Return the [X, Y] coordinate for the center point of the cell that contains the specified text.  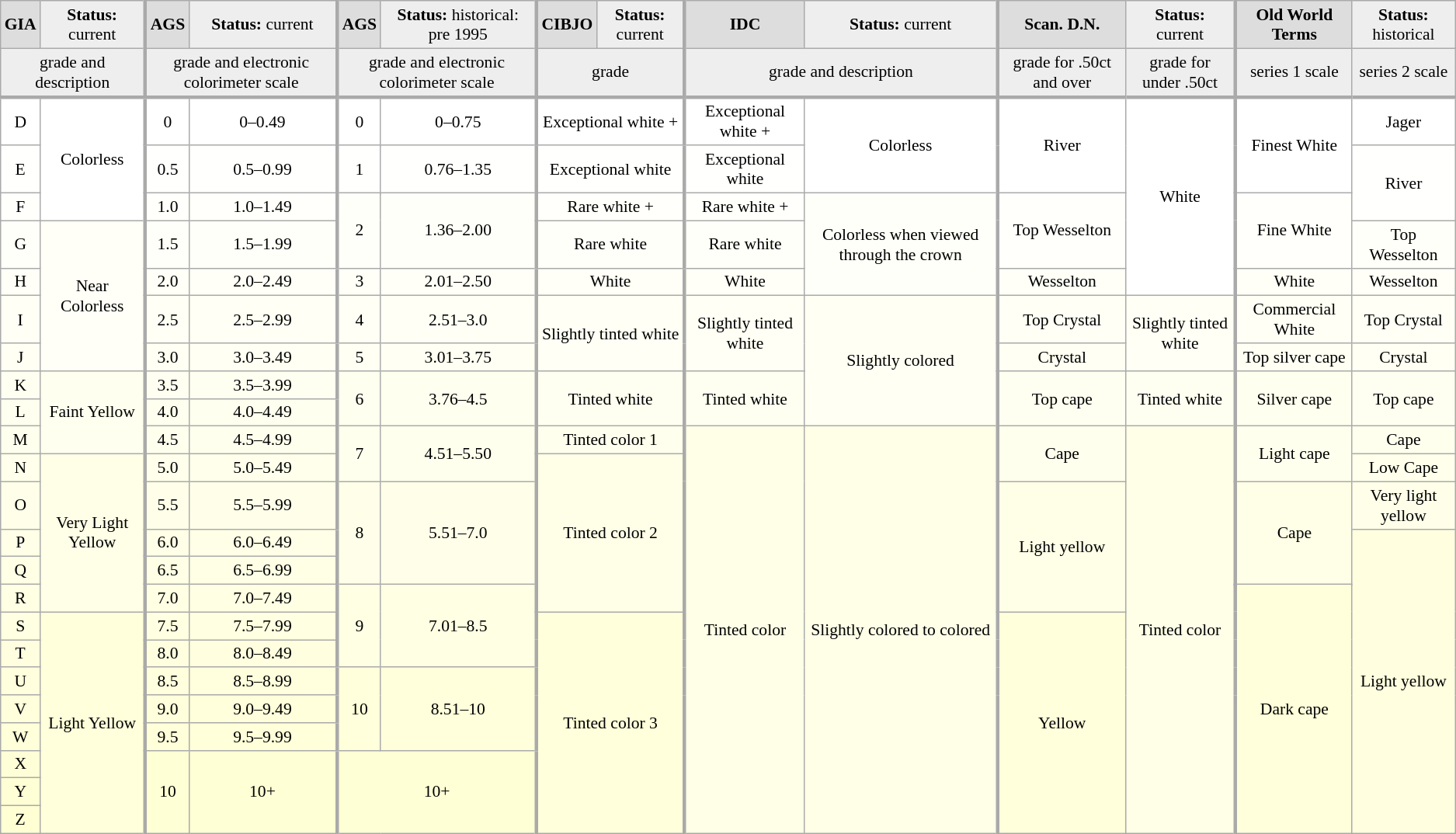
Status: historical: pre 1995 [458, 25]
8.5 [167, 682]
1.0 [167, 207]
8.5–8.99 [262, 682]
Colorless when viewed through the crown [901, 245]
4 [359, 320]
7.01–8.5 [458, 626]
W [20, 737]
3 [359, 282]
Light cape [1294, 453]
series 2 scale [1404, 73]
Yellow [1062, 722]
P [20, 543]
G [20, 244]
9 [359, 626]
4.5–4.99 [262, 440]
D [20, 121]
V [20, 709]
7.5–7.99 [262, 626]
3.0–3.49 [262, 357]
Fine White [1294, 231]
Scan. D.N. [1062, 25]
grade [610, 73]
9.0 [167, 709]
7.5 [167, 626]
Low Cape [1404, 468]
S [20, 626]
8 [359, 533]
Faint Yellow [93, 413]
Status: historical [1404, 25]
0.76–1.35 [458, 169]
4.5 [167, 440]
9.5–9.99 [262, 737]
2.5–2.99 [262, 320]
CIBJO [567, 25]
grade for .50ct and over [1062, 73]
9.0–9.49 [262, 709]
7.0–7.49 [262, 599]
E [20, 169]
2.5 [167, 320]
9.5 [167, 737]
6 [359, 399]
F [20, 207]
K [20, 385]
Very light yellow [1404, 505]
3.0 [167, 357]
4.0 [167, 412]
1 [359, 169]
Slightly colored [901, 361]
4.0–4.49 [262, 412]
4.51–5.50 [458, 453]
Tinted color 3 [610, 722]
5.51–7.0 [458, 533]
6.5–6.99 [262, 571]
Dark cape [1294, 710]
7.0 [167, 599]
1.5–1.99 [262, 244]
5.0 [167, 468]
H [20, 282]
5.5–5.99 [262, 505]
Q [20, 571]
Z [20, 820]
2.51–3.0 [458, 320]
J [20, 357]
3.5 [167, 385]
Tinted color 2 [610, 533]
I [20, 320]
2.0 [167, 282]
0.5–0.99 [262, 169]
6.0 [167, 543]
U [20, 682]
X [20, 764]
5.5 [167, 505]
Finest White [1294, 145]
8.0–8.49 [262, 654]
5.0–5.49 [262, 468]
Very Light Yellow [93, 533]
M [20, 440]
0–0.75 [458, 121]
6.0–6.49 [262, 543]
3.5–3.99 [262, 385]
Commercial White [1294, 320]
3.76–4.5 [458, 399]
GIA [20, 25]
1.5 [167, 244]
Jager [1404, 121]
Top silver cape [1294, 357]
7 [359, 453]
Old World Terms [1294, 25]
Y [20, 792]
5 [359, 357]
N [20, 468]
2.0–2.49 [262, 282]
R [20, 599]
2.01–2.50 [458, 282]
Near Colorless [93, 296]
3.01–3.75 [458, 357]
Tinted color 1 [610, 440]
2 [359, 231]
IDC [744, 25]
0.5 [167, 169]
T [20, 654]
6.5 [167, 571]
grade for under .50ct [1180, 73]
0–0.49 [262, 121]
Light Yellow [93, 722]
L [20, 412]
O [20, 505]
series 1 scale [1294, 73]
8.51–10 [458, 710]
Slightly colored to colored [901, 630]
Silver cape [1294, 399]
1.0–1.49 [262, 207]
8.0 [167, 654]
1.36–2.00 [458, 231]
